Find where the given text appears and provide that cell's center as (x, y) coordinate. 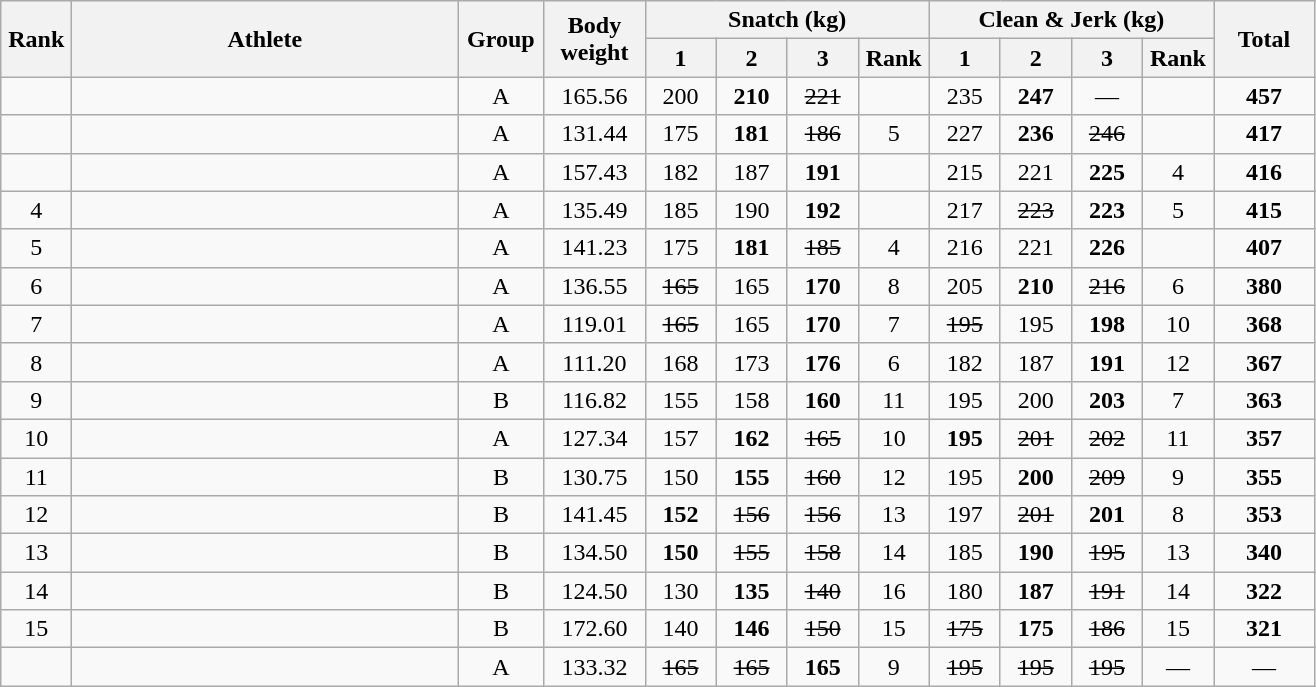
417 (1264, 134)
340 (1264, 553)
157.43 (594, 172)
116.82 (594, 400)
407 (1264, 248)
322 (1264, 591)
Athlete (265, 39)
203 (1106, 400)
202 (1106, 438)
141.45 (594, 515)
16 (894, 591)
124.50 (594, 591)
198 (1106, 324)
173 (752, 362)
134.50 (594, 553)
Body weight (594, 39)
415 (1264, 210)
172.60 (594, 629)
127.34 (594, 438)
205 (964, 286)
Clean & Jerk (kg) (1071, 20)
165.56 (594, 96)
146 (752, 629)
215 (964, 172)
367 (1264, 362)
209 (1106, 477)
180 (964, 591)
176 (822, 362)
157 (680, 438)
225 (1106, 172)
Total (1264, 39)
235 (964, 96)
457 (1264, 96)
141.23 (594, 248)
247 (1036, 96)
236 (1036, 134)
135.49 (594, 210)
368 (1264, 324)
135 (752, 591)
131.44 (594, 134)
321 (1264, 629)
133.32 (594, 667)
130.75 (594, 477)
380 (1264, 286)
246 (1106, 134)
353 (1264, 515)
226 (1106, 248)
197 (964, 515)
168 (680, 362)
136.55 (594, 286)
217 (964, 210)
363 (1264, 400)
Snatch (kg) (787, 20)
Group (501, 39)
162 (752, 438)
227 (964, 134)
152 (680, 515)
119.01 (594, 324)
355 (1264, 477)
111.20 (594, 362)
130 (680, 591)
192 (822, 210)
416 (1264, 172)
357 (1264, 438)
